Provide the [X, Y] coordinate of the cell's center where the given text is located.  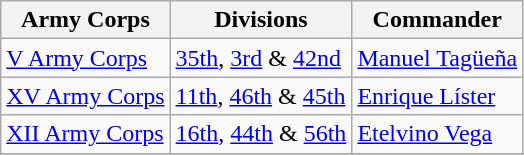
XII Army Corps [86, 134]
Commander [438, 20]
Etelvino Vega [438, 134]
35th, 3rd & 42nd [261, 58]
XV Army Corps [86, 96]
16th, 44th & 56th [261, 134]
11th, 46th & 45th [261, 96]
Manuel Tagüeña [438, 58]
Divisions [261, 20]
Enrique Líster [438, 96]
V Army Corps [86, 58]
Army Corps [86, 20]
